Provide the (X, Y) coordinate of the cell's center where the given text is located.  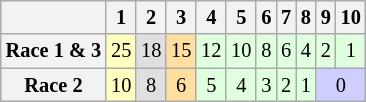
18 (151, 51)
15 (181, 51)
25 (121, 51)
Race 2 (54, 85)
Race 1 & 3 (54, 51)
12 (211, 51)
7 (286, 17)
9 (326, 17)
0 (341, 85)
